Capture the cell that displays the provided text and extract its [x, y] central coordinate. 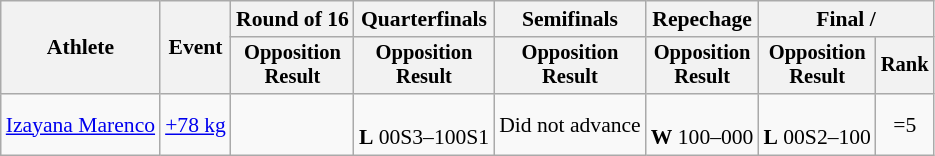
Semifinals [570, 19]
Rank [905, 66]
L 00S3–100S1 [424, 124]
L 00S2–100 [816, 124]
Repechage [702, 19]
Round of 16 [292, 19]
Final / [846, 19]
W 100–000 [702, 124]
Did not advance [570, 124]
Event [196, 48]
Quarterfinals [424, 19]
=5 [905, 124]
+78 kg [196, 124]
Athlete [80, 48]
Izayana Marenco [80, 124]
